Find where the given text appears and provide that cell's center as [X, Y] coordinate. 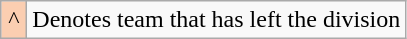
^ [14, 20]
Denotes team that has left the division [216, 20]
